Return the (x, y) coordinate for the center point of the cell that contains the specified text.  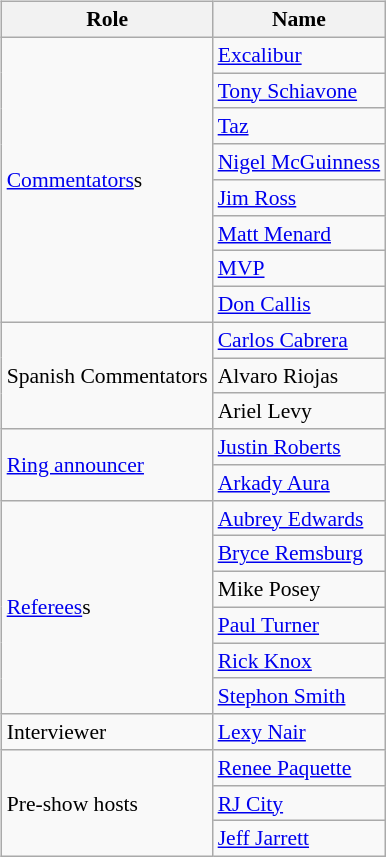
Bryce Remsburg (300, 554)
Excalibur (300, 55)
Name (300, 20)
Interviewer (108, 732)
Commentatorss (108, 180)
Carlos Cabrera (300, 340)
Renee Paquette (300, 768)
Spanish Commentators (108, 376)
Ariel Levy (300, 411)
Pre-show hosts (108, 804)
Arkady Aura (300, 483)
Lexy Nair (300, 732)
Stephon Smith (300, 696)
Alvaro Riojas (300, 376)
Taz (300, 126)
Matt Menard (300, 233)
Jeff Jarrett (300, 839)
Jim Ross (300, 198)
Mike Posey (300, 590)
Nigel McGuinness (300, 162)
Rick Knox (300, 661)
MVP (300, 269)
Justin Roberts (300, 447)
Don Callis (300, 305)
Paul Turner (300, 625)
Ring announcer (108, 464)
Tony Schiavone (300, 91)
Role (108, 20)
Aubrey Edwards (300, 518)
Refereess (108, 607)
RJ City (300, 803)
